Detect which cell encompasses the target text, then output its (x, y) center coordinate. 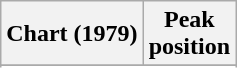
Chart (1979) (72, 34)
Peakposition (189, 34)
